Detect which cell encompasses the target text, then output its (x, y) center coordinate. 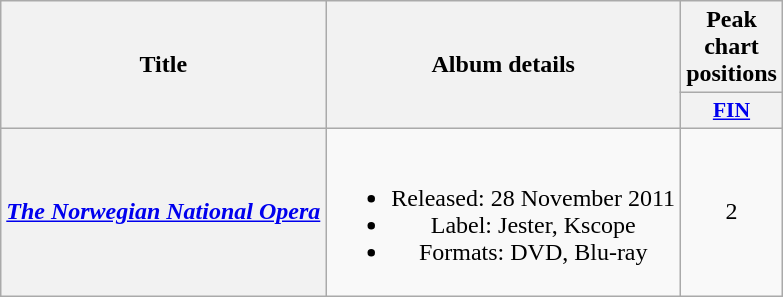
Title (164, 65)
2 (732, 212)
Album details (504, 65)
Released: 28 November 2011Label: Jester, KscopeFormats: DVD, Blu-ray (504, 212)
Peak chart positions (732, 47)
The Norwegian National Opera (164, 212)
FIN (732, 111)
